Return the (x, y) coordinate for the center point of the cell that contains the specified text.  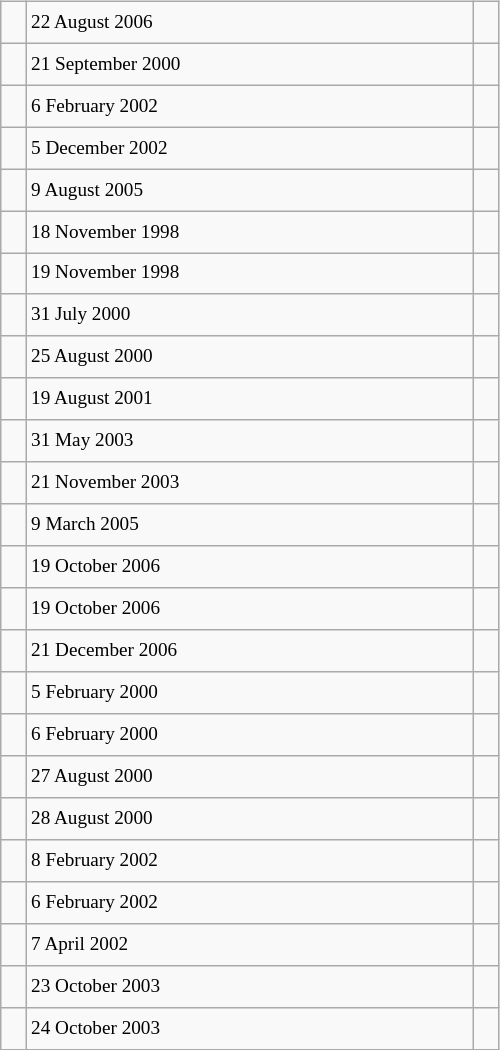
21 September 2000 (249, 64)
8 February 2002 (249, 861)
28 August 2000 (249, 819)
24 October 2003 (249, 1028)
25 August 2000 (249, 357)
6 February 2000 (249, 735)
9 March 2005 (249, 525)
21 December 2006 (249, 651)
23 October 2003 (249, 986)
5 December 2002 (249, 148)
31 May 2003 (249, 441)
18 November 1998 (249, 232)
9 August 2005 (249, 190)
5 February 2000 (249, 693)
22 August 2006 (249, 22)
19 November 1998 (249, 274)
19 August 2001 (249, 399)
27 August 2000 (249, 777)
7 April 2002 (249, 944)
21 November 2003 (249, 483)
31 July 2000 (249, 315)
